Detect which cell encompasses the target text, then output its (x, y) center coordinate. 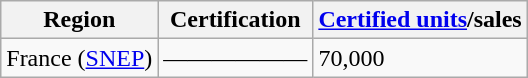
Region (80, 20)
France (SNEP) (80, 58)
—————— (236, 58)
70,000 (420, 58)
Certified units/sales (420, 20)
Certification (236, 20)
